Detect which cell encompasses the target text, then output its [x, y] center coordinate. 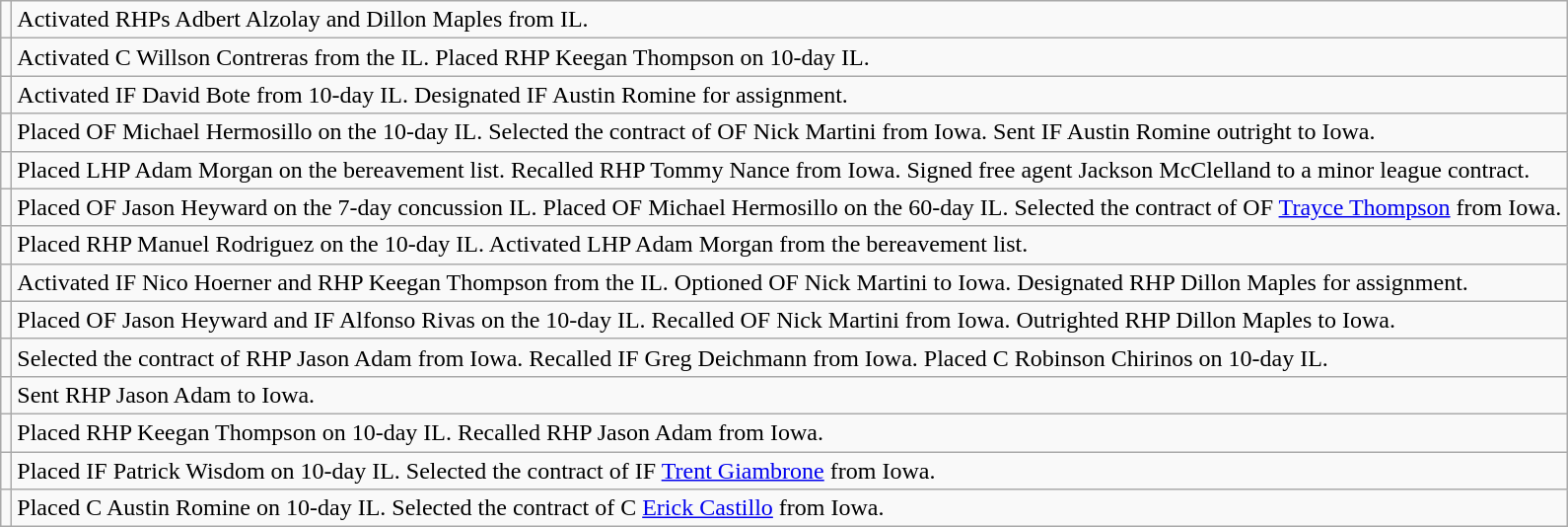
Placed LHP Adam Morgan on the bereavement list. Recalled RHP Tommy Nance from Iowa. Signed free agent Jackson McClelland to a minor league contract. [789, 170]
Placed C Austin Romine on 10-day IL. Selected the contract of C Erick Castillo from Iowa. [789, 508]
Placed IF Patrick Wisdom on 10-day IL. Selected the contract of IF Trent Giambrone from Iowa. [789, 471]
Activated IF David Bote from 10-day IL. Designated IF Austin Romine for assignment. [789, 95]
Sent RHP Jason Adam to Iowa. [789, 395]
Selected the contract of RHP Jason Adam from Iowa. Recalled IF Greg Deichmann from Iowa. Placed C Robinson Chirinos on 10-day IL. [789, 357]
Activated RHPs Adbert Alzolay and Dillon Maples from IL. [789, 20]
Activated IF Nico Hoerner and RHP Keegan Thompson from the IL. Optioned OF Nick Martini to Iowa. Designated RHP Dillon Maples for assignment. [789, 282]
Placed RHP Manuel Rodriguez on the 10-day IL. Activated LHP Adam Morgan from the bereavement list. [789, 245]
Placed OF Michael Hermosillo on the 10-day IL. Selected the contract of OF Nick Martini from Iowa. Sent IF Austin Romine outright to Iowa. [789, 132]
Activated C Willson Contreras from the IL. Placed RHP Keegan Thompson on 10-day IL. [789, 57]
Placed OF Jason Heyward and IF Alfonso Rivas on the 10-day IL. Recalled OF Nick Martini from Iowa. Outrighted RHP Dillon Maples to Iowa. [789, 320]
Placed RHP Keegan Thompson on 10-day IL. Recalled RHP Jason Adam from Iowa. [789, 432]
